Extract the [X, Y] coordinate from the center of the cell holding the provided text.  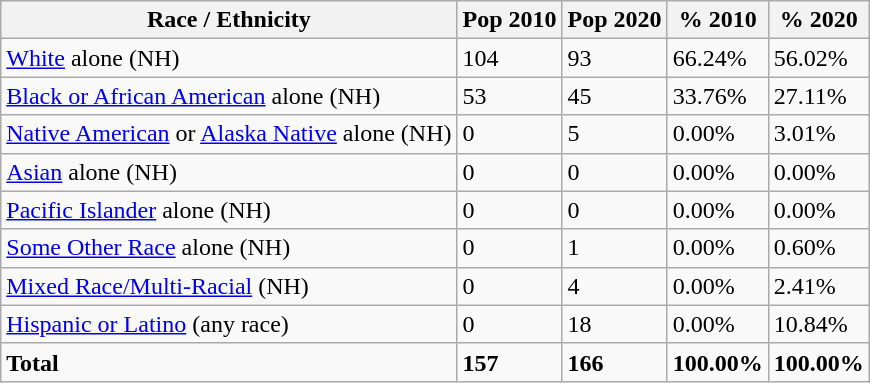
Mixed Race/Multi-Racial (NH) [229, 286]
1 [614, 248]
3.01% [818, 134]
Race / Ethnicity [229, 20]
45 [614, 96]
Pacific Islander alone (NH) [229, 210]
10.84% [818, 324]
0.60% [818, 248]
66.24% [718, 58]
56.02% [818, 58]
Total [229, 362]
27.11% [818, 96]
% 2020 [818, 20]
104 [510, 58]
166 [614, 362]
Black or African American alone (NH) [229, 96]
2.41% [818, 286]
53 [510, 96]
18 [614, 324]
Asian alone (NH) [229, 172]
93 [614, 58]
Pop 2010 [510, 20]
4 [614, 286]
White alone (NH) [229, 58]
5 [614, 134]
Native American or Alaska Native alone (NH) [229, 134]
Some Other Race alone (NH) [229, 248]
Hispanic or Latino (any race) [229, 324]
33.76% [718, 96]
% 2010 [718, 20]
157 [510, 362]
Pop 2020 [614, 20]
